Extract the [x, y] coordinate from the center of the cell holding the provided text.  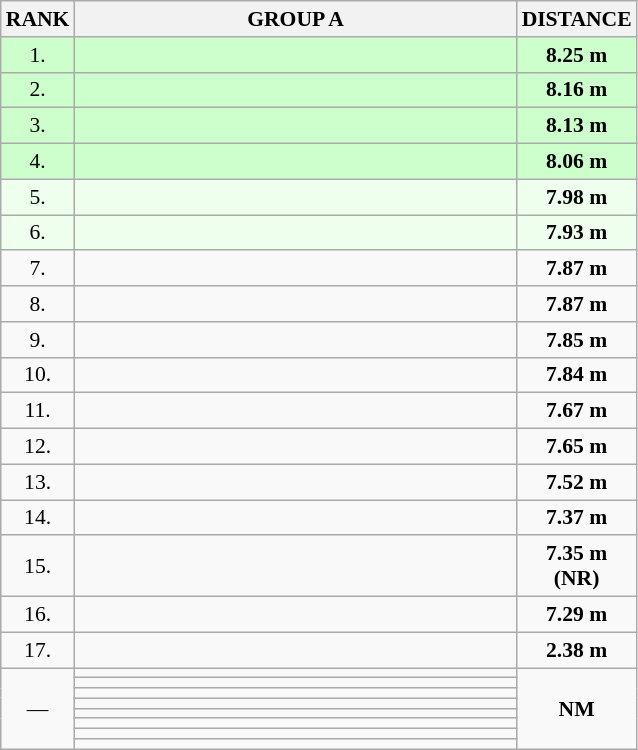
3. [38, 126]
5. [38, 197]
8.06 m [577, 162]
16. [38, 615]
13. [38, 482]
4. [38, 162]
GROUP A [295, 19]
10. [38, 375]
8.13 m [577, 126]
8. [38, 304]
8.25 m [577, 55]
7.93 m [577, 233]
17. [38, 650]
9. [38, 340]
7.67 m [577, 411]
7. [38, 269]
7.98 m [577, 197]
7.35 m (NR) [577, 566]
6. [38, 233]
8.16 m [577, 90]
NM [577, 708]
14. [38, 518]
2.38 m [577, 650]
11. [38, 411]
— [38, 708]
7.29 m [577, 615]
7.52 m [577, 482]
7.65 m [577, 447]
7.37 m [577, 518]
7.85 m [577, 340]
7.84 m [577, 375]
1. [38, 55]
15. [38, 566]
RANK [38, 19]
DISTANCE [577, 19]
12. [38, 447]
2. [38, 90]
